Pinpoint the cell where the given text exists, returning its (X, Y) midpoint coordinate. 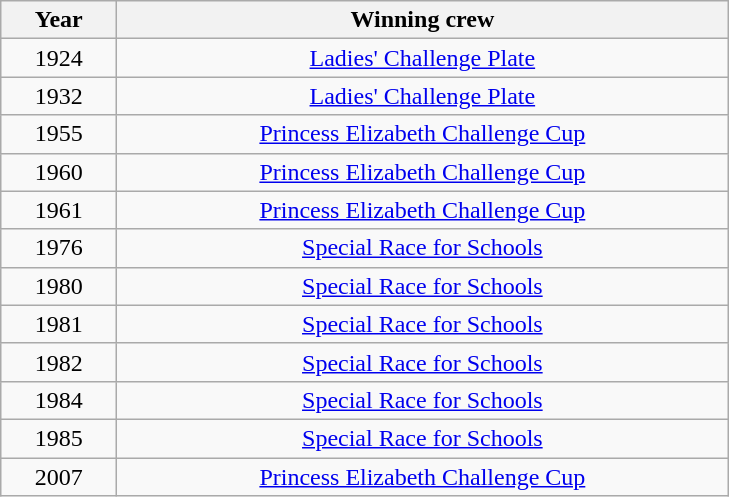
1984 (59, 400)
1955 (59, 134)
1985 (59, 438)
2007 (59, 477)
1982 (59, 362)
1961 (59, 210)
1976 (59, 248)
1924 (59, 58)
1960 (59, 172)
1932 (59, 96)
Year (59, 20)
Winning crew (422, 20)
1981 (59, 324)
1980 (59, 286)
